Provide the [x, y] coordinate of the cell's center where the given text is located.  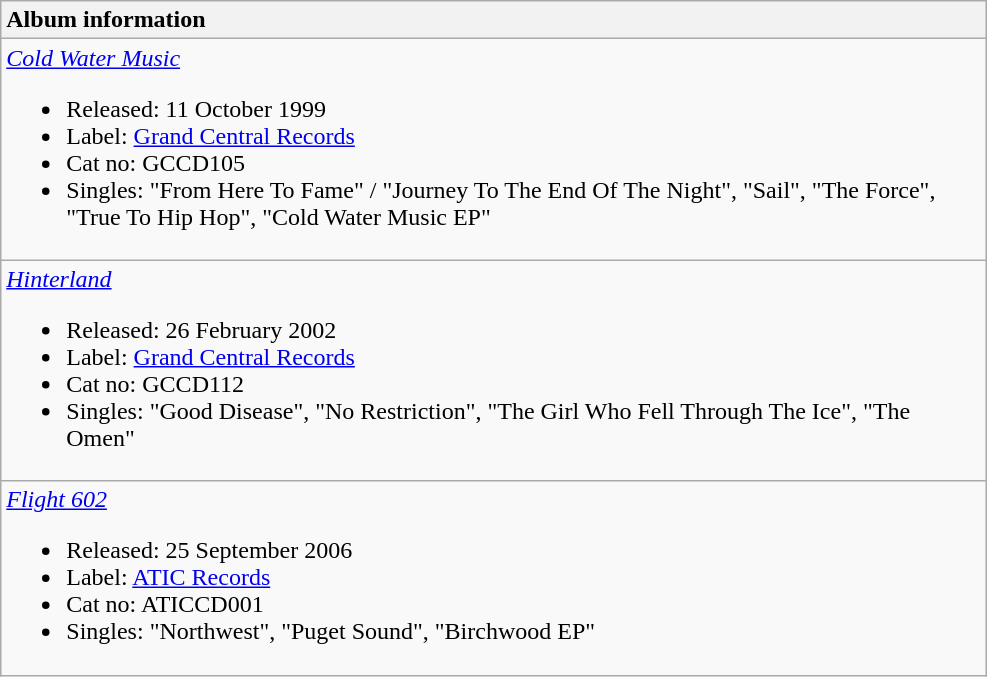
Flight 602Released: 25 September 2006Label: ATIC RecordsCat no: ATICCD001Singles: "Northwest", "Puget Sound", "Birchwood EP" [494, 578]
Album information [494, 20]
